Locate the cell with the specified text and output its (X, Y) center coordinate. 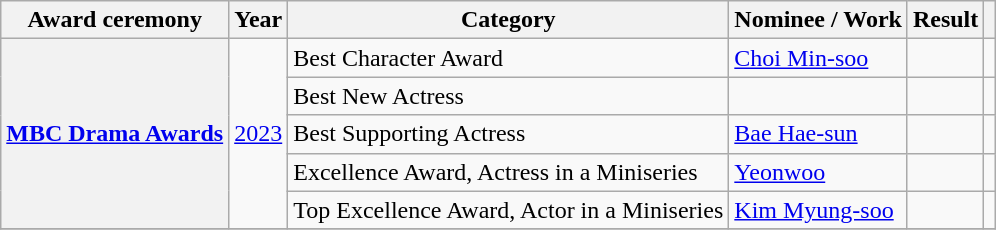
Category (508, 20)
Best Supporting Actress (508, 134)
Nominee / Work (818, 20)
Yeonwoo (818, 172)
Top Excellence Award, Actor in a Miniseries (508, 210)
Year (258, 20)
Best Character Award (508, 58)
Award ceremony (115, 20)
Result (945, 20)
MBC Drama Awards (115, 134)
Choi Min-soo (818, 58)
Kim Myung-soo (818, 210)
2023 (258, 134)
Best New Actress (508, 96)
Bae Hae-sun (818, 134)
Excellence Award, Actress in a Miniseries (508, 172)
